Identify which cell holds the provided text, then report its [x, y] central coordinate. 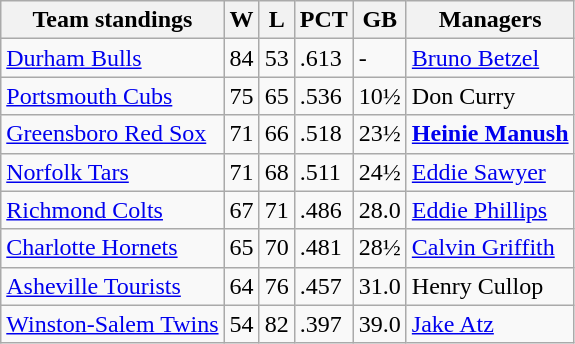
Jake Atz [490, 324]
Charlotte Hornets [112, 248]
Greensboro Red Sox [112, 134]
.457 [324, 286]
.486 [324, 210]
76 [276, 286]
.511 [324, 172]
84 [242, 58]
28½ [380, 248]
- [380, 58]
66 [276, 134]
PCT [324, 20]
68 [276, 172]
Eddie Sawyer [490, 172]
Don Curry [490, 96]
Henry Cullop [490, 286]
.518 [324, 134]
Richmond Colts [112, 210]
Eddie Phillips [490, 210]
.613 [324, 58]
10½ [380, 96]
Portsmouth Cubs [112, 96]
L [276, 20]
GB [380, 20]
Winston-Salem Twins [112, 324]
Asheville Tourists [112, 286]
.481 [324, 248]
Norfolk Tars [112, 172]
Durham Bulls [112, 58]
.397 [324, 324]
Heinie Manush [490, 134]
82 [276, 324]
53 [276, 58]
24½ [380, 172]
.536 [324, 96]
64 [242, 286]
W [242, 20]
75 [242, 96]
67 [242, 210]
70 [276, 248]
Team standings [112, 20]
31.0 [380, 286]
39.0 [380, 324]
Bruno Betzel [490, 58]
54 [242, 324]
Calvin Griffith [490, 248]
28.0 [380, 210]
Managers [490, 20]
23½ [380, 134]
